Return the (X, Y) coordinate for the center point of the cell that contains the specified text.  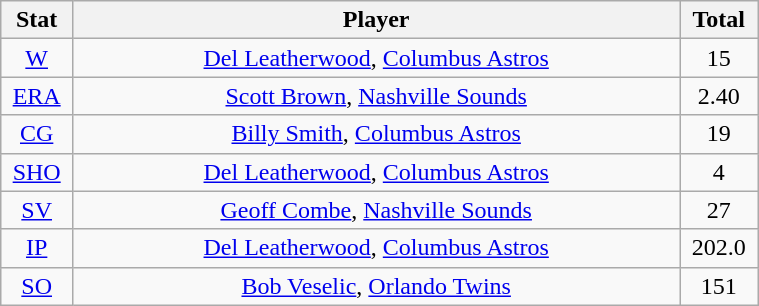
Player (376, 20)
2.40 (719, 96)
27 (719, 210)
IP (37, 248)
W (37, 58)
SV (37, 210)
Total (719, 20)
SO (37, 286)
19 (719, 134)
202.0 (719, 248)
SHO (37, 172)
CG (37, 134)
Bob Veselic, Orlando Twins (376, 286)
Billy Smith, Columbus Astros (376, 134)
4 (719, 172)
Stat (37, 20)
Scott Brown, Nashville Sounds (376, 96)
15 (719, 58)
Geoff Combe, Nashville Sounds (376, 210)
151 (719, 286)
ERA (37, 96)
